From the cell containing the given text, extract its center point as (X, Y) coordinate. 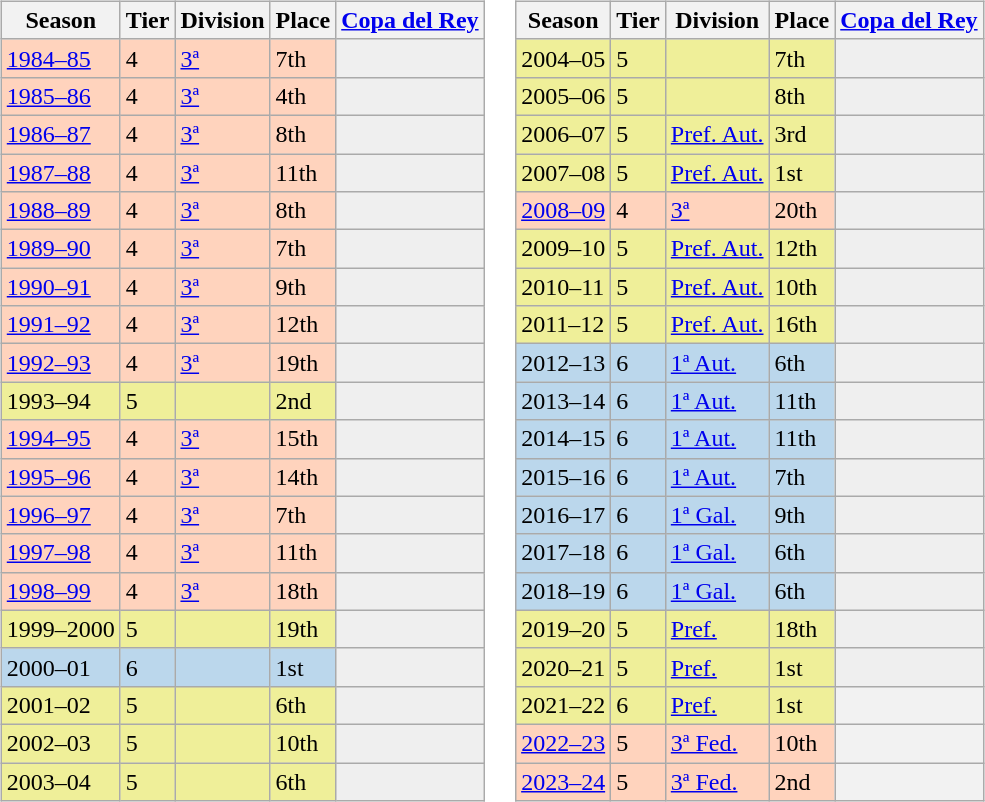
2000–01 (60, 667)
20th (802, 211)
1998–99 (60, 591)
2008–09 (564, 211)
16th (802, 325)
2011–12 (564, 325)
2010–11 (564, 287)
2004–05 (564, 58)
1988–89 (60, 211)
1999–2000 (60, 629)
2001–02 (60, 705)
2020–21 (564, 667)
2003–04 (60, 781)
1986–87 (60, 134)
2023–24 (564, 781)
1997–98 (60, 553)
2019–20 (564, 629)
1992–93 (60, 363)
2009–10 (564, 249)
1987–88 (60, 173)
2007–08 (564, 173)
2012–13 (564, 363)
1989–90 (60, 249)
2013–14 (564, 401)
1990–91 (60, 287)
2005–06 (564, 96)
1993–94 (60, 401)
1996–97 (60, 515)
1994–95 (60, 439)
2018–19 (564, 591)
4th (303, 96)
1995–96 (60, 477)
15th (303, 439)
2021–22 (564, 705)
1984–85 (60, 58)
2022–23 (564, 743)
1985–86 (60, 96)
14th (303, 477)
2006–07 (564, 134)
1991–92 (60, 325)
2014–15 (564, 439)
2017–18 (564, 553)
2015–16 (564, 477)
3rd (802, 134)
2002–03 (60, 743)
2016–17 (564, 515)
